From the cell containing the given text, extract its center point as [X, Y] coordinate. 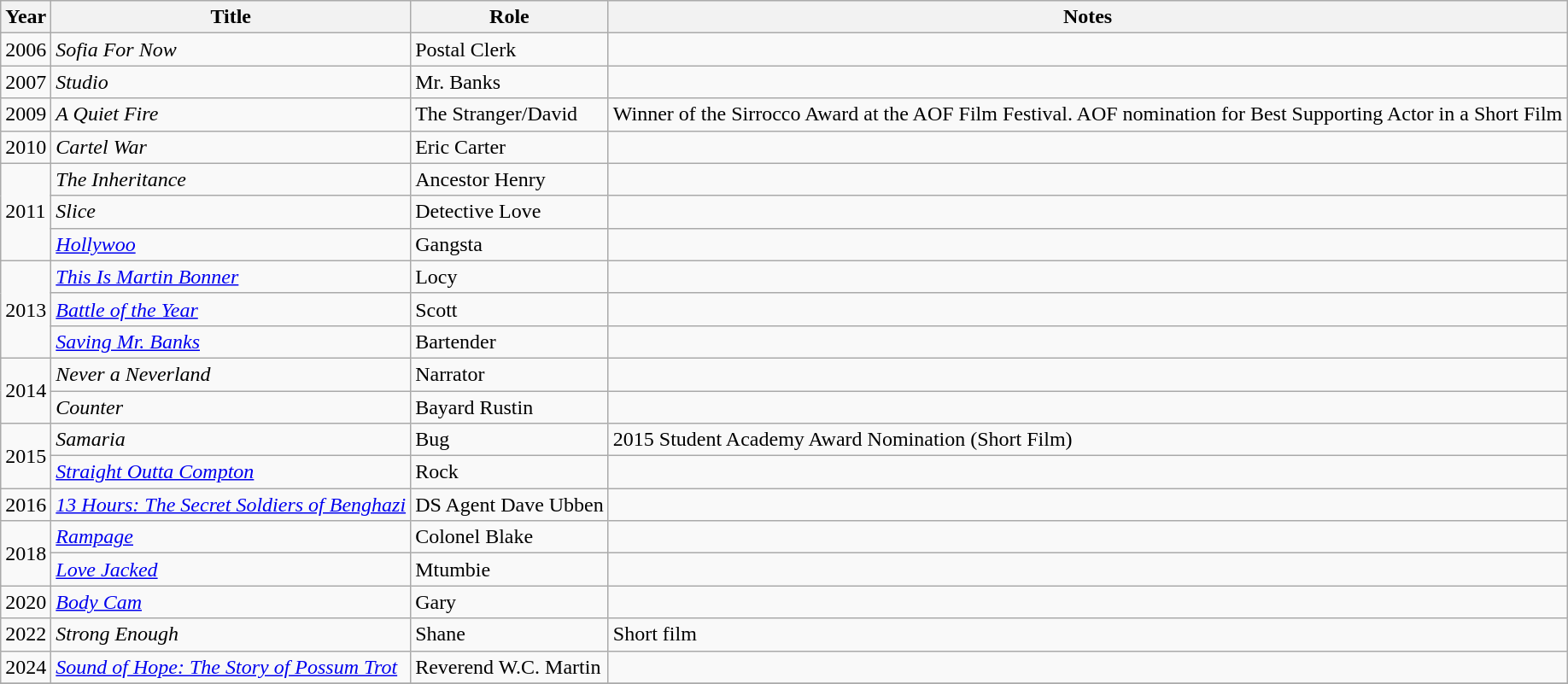
Reverend W.C. Martin [510, 667]
Scott [510, 309]
2015 Student Academy Award Nomination (Short Film) [1087, 440]
Winner of the Sirrocco Award at the AOF Film Festival. AOF nomination for Best Supporting Actor in a Short Film [1087, 114]
DS Agent Dave Ubben [510, 505]
Colonel Blake [510, 537]
Sound of Hope: The Story of Possum Trot [231, 667]
2018 [26, 553]
Sofia For Now [231, 50]
2015 [26, 456]
Love Jacked [231, 570]
Studio [231, 82]
Hollywoo [231, 244]
2006 [26, 50]
Mtumbie [510, 570]
2007 [26, 82]
Gangsta [510, 244]
Never a Neverland [231, 374]
Bayard Rustin [510, 407]
Gary [510, 602]
2022 [26, 634]
Postal Clerk [510, 50]
Title [231, 17]
Strong Enough [231, 634]
Shane [510, 634]
2013 [26, 309]
Cartel War [231, 147]
Eric Carter [510, 147]
Mr. Banks [510, 82]
Detective Love [510, 212]
Battle of the Year [231, 309]
Body Cam [231, 602]
Narrator [510, 374]
This Is Martin Bonner [231, 277]
2011 [26, 212]
2014 [26, 390]
Locy [510, 277]
2020 [26, 602]
Saving Mr. Banks [231, 342]
A Quiet Fire [231, 114]
Counter [231, 407]
Role [510, 17]
2010 [26, 147]
2009 [26, 114]
Notes [1087, 17]
Short film [1087, 634]
The Inheritance [231, 179]
Straight Outta Compton [231, 472]
Year [26, 17]
Samaria [231, 440]
Bartender [510, 342]
The Stranger/David [510, 114]
Rampage [231, 537]
Rock [510, 472]
2024 [26, 667]
2016 [26, 505]
Ancestor Henry [510, 179]
13 Hours: The Secret Soldiers of Benghazi [231, 505]
Bug [510, 440]
Slice [231, 212]
